Return [x, y] of the center of cell containing provided text 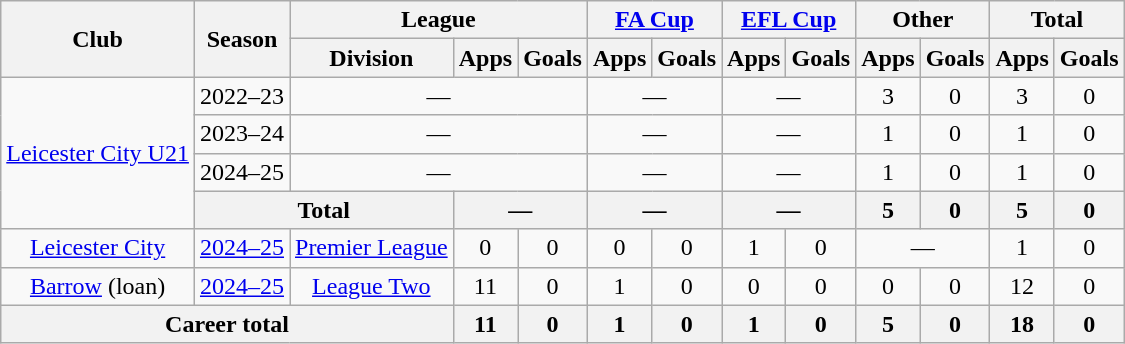
Season [242, 39]
FA Cup [654, 20]
Barrow (loan) [98, 286]
Premier League [372, 248]
18 [1022, 324]
Division [372, 58]
Leicester City U21 [98, 153]
Other [923, 20]
League [439, 20]
Leicester City [98, 248]
2022–23 [242, 96]
Career total [227, 324]
Club [98, 39]
League Two [372, 286]
12 [1022, 286]
EFL Cup [789, 20]
2023–24 [242, 134]
